Return (x, y) of the center of cell containing provided text 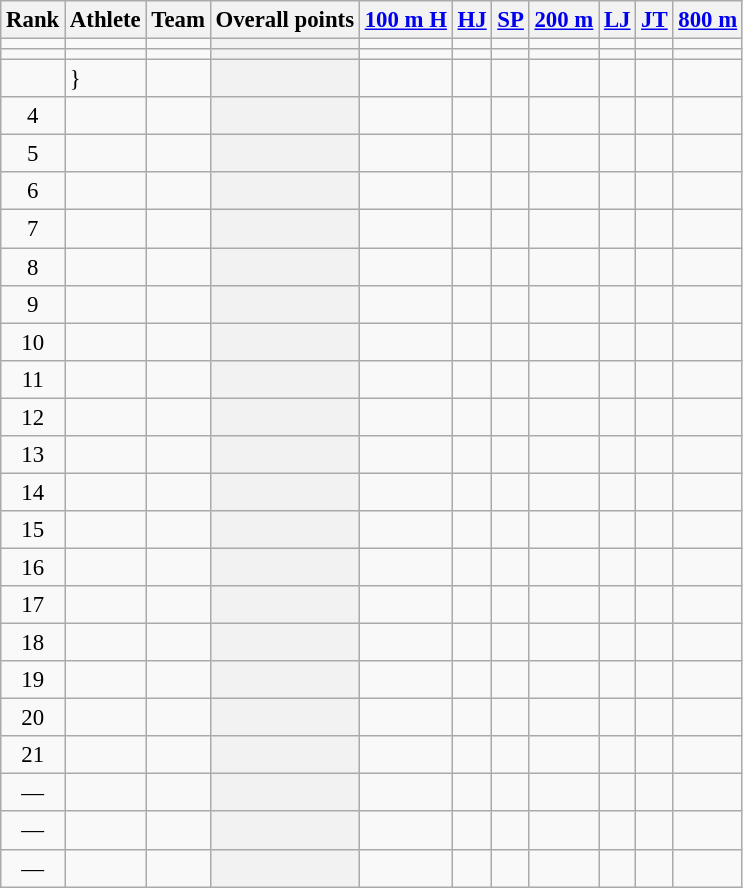
200 m (564, 20)
JT (654, 20)
11 (33, 379)
HJ (472, 20)
8 (33, 267)
} (106, 79)
16 (33, 567)
13 (33, 455)
17 (33, 605)
9 (33, 304)
800 m (708, 20)
Team (178, 20)
10 (33, 342)
7 (33, 229)
20 (33, 718)
Overall points (284, 20)
Rank (33, 20)
6 (33, 191)
15 (33, 530)
5 (33, 154)
18 (33, 643)
21 (33, 755)
LJ (618, 20)
12 (33, 417)
19 (33, 680)
14 (33, 492)
4 (33, 116)
SP (510, 20)
Athlete (106, 20)
100 m H (406, 20)
